Output the (X, Y) coordinate of the center of the cell containing the given text.  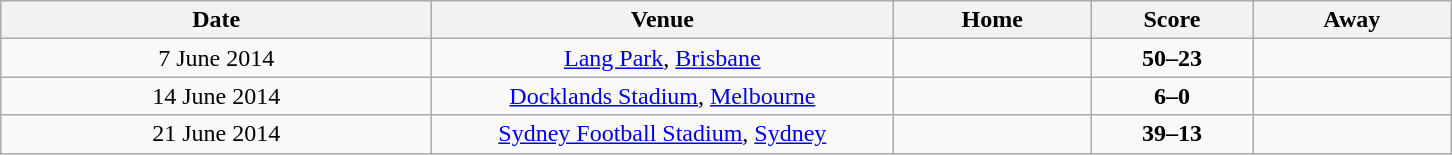
7 June 2014 (216, 58)
Venue (662, 20)
Date (216, 20)
Sydney Football Stadium, Sydney (662, 134)
50–23 (1172, 58)
Away (1352, 20)
Score (1172, 20)
Docklands Stadium, Melbourne (662, 96)
Lang Park, Brisbane (662, 58)
39–13 (1172, 134)
21 June 2014 (216, 134)
6–0 (1172, 96)
Home (992, 20)
14 June 2014 (216, 96)
